From the cell containing the given text, extract its center point as (x, y) coordinate. 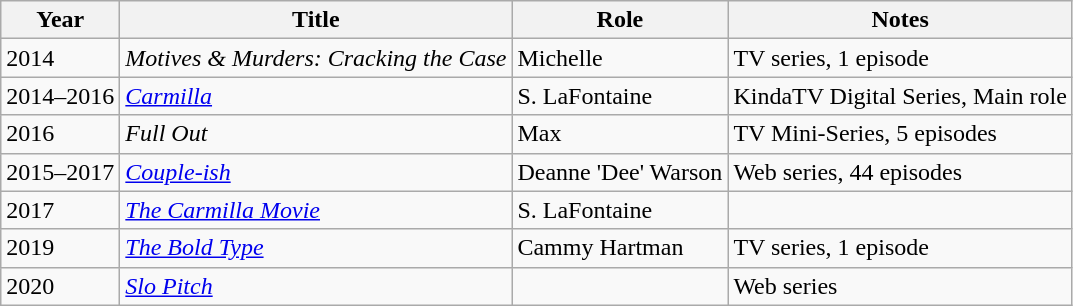
Year (60, 20)
Michelle (620, 58)
Carmilla (316, 96)
KindaTV Digital Series, Main role (900, 96)
Couple-ish (316, 172)
TV Mini-Series, 5 episodes (900, 134)
Role (620, 20)
Max (620, 134)
2014–2016 (60, 96)
Notes (900, 20)
Web series, 44 episodes (900, 172)
2016 (60, 134)
Motives & Murders: Cracking the Case (316, 58)
2019 (60, 248)
Title (316, 20)
Full Out (316, 134)
2020 (60, 286)
Deanne 'Dee' Warson (620, 172)
2015–2017 (60, 172)
The Bold Type (316, 248)
The Carmilla Movie (316, 210)
2017 (60, 210)
Web series (900, 286)
Cammy Hartman (620, 248)
2014 (60, 58)
Slo Pitch (316, 286)
